Output the (x, y) coordinate of the center of the cell containing the given text.  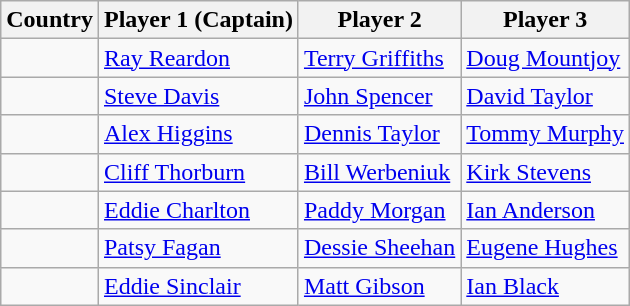
Player 1 (Captain) (198, 20)
Dennis Taylor (379, 134)
John Spencer (379, 96)
Ian Anderson (546, 210)
Player 2 (379, 20)
Doug Mountjoy (546, 58)
Dessie Sheehan (379, 248)
Country (50, 20)
Player 3 (546, 20)
Matt Gibson (379, 286)
Terry Griffiths (379, 58)
Eugene Hughes (546, 248)
Eddie Sinclair (198, 286)
Paddy Morgan (379, 210)
Ray Reardon (198, 58)
David Taylor (546, 96)
Ian Black (546, 286)
Bill Werbeniuk (379, 172)
Patsy Fagan (198, 248)
Kirk Stevens (546, 172)
Alex Higgins (198, 134)
Steve Davis (198, 96)
Eddie Charlton (198, 210)
Cliff Thorburn (198, 172)
Tommy Murphy (546, 134)
